Scan for the cell matching the given text and deliver its (x, y) coordinate at center. 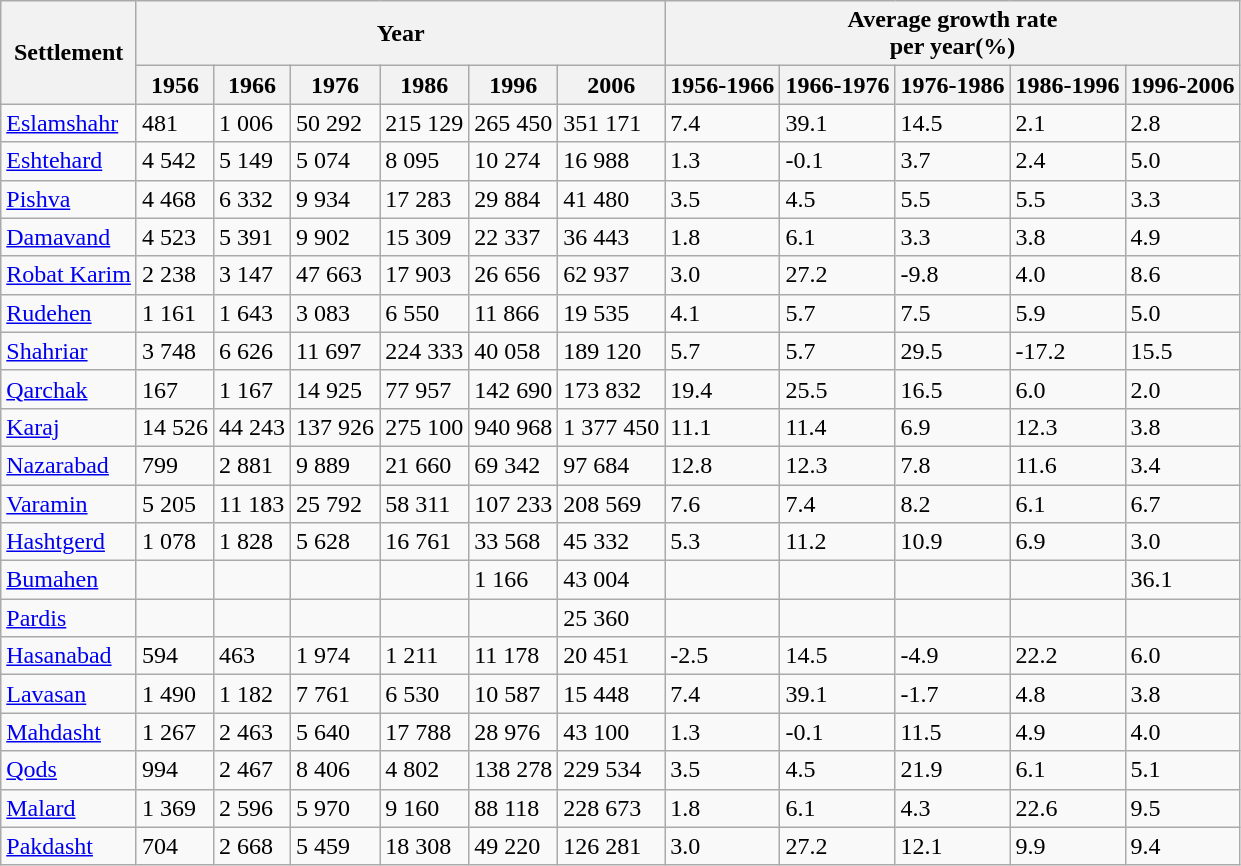
2006 (612, 85)
11.5 (952, 732)
2.8 (1182, 123)
Year (400, 34)
Malard (69, 808)
Qods (69, 770)
43 100 (612, 732)
208 569 (612, 503)
8.2 (952, 503)
45 332 (612, 542)
9 902 (336, 237)
1 078 (174, 542)
77 957 (424, 389)
Hashtgerd (69, 542)
994 (174, 770)
9 934 (336, 199)
1996-2006 (1182, 85)
4.1 (722, 313)
2 596 (252, 808)
16.5 (952, 389)
Karaj (69, 427)
1 006 (252, 123)
11.1 (722, 427)
2 467 (252, 770)
5 149 (252, 161)
7.6 (722, 503)
22.2 (1068, 656)
704 (174, 846)
26 656 (514, 275)
137 926 (336, 427)
Damavand (69, 237)
Qarchak (69, 389)
4.8 (1068, 694)
88 118 (514, 808)
11.4 (838, 427)
15 448 (612, 694)
10 587 (514, 694)
Hasanabad (69, 656)
189 120 (612, 351)
Pishva (69, 199)
1 161 (174, 313)
4 468 (174, 199)
224 333 (424, 351)
21.9 (952, 770)
1956-1966 (722, 85)
36.1 (1182, 580)
Pardis (69, 618)
10 274 (514, 161)
799 (174, 465)
43 004 (612, 580)
9 160 (424, 808)
2.0 (1182, 389)
21 660 (424, 465)
Eshtehard (69, 161)
40 058 (514, 351)
15.5 (1182, 351)
228 673 (612, 808)
126 281 (612, 846)
594 (174, 656)
97 684 (612, 465)
Rudehen (69, 313)
8 095 (424, 161)
107 233 (514, 503)
-17.2 (1068, 351)
4 523 (174, 237)
Lavasan (69, 694)
5 205 (174, 503)
19 535 (612, 313)
11 183 (252, 503)
18 308 (424, 846)
49 220 (514, 846)
11 697 (336, 351)
1996 (514, 85)
138 278 (514, 770)
6 626 (252, 351)
5 628 (336, 542)
1 211 (424, 656)
7.5 (952, 313)
9.4 (1182, 846)
4 542 (174, 161)
2.1 (1068, 123)
9.9 (1068, 846)
8 406 (336, 770)
6 332 (252, 199)
Shahriar (69, 351)
20 451 (612, 656)
8.6 (1182, 275)
9 889 (336, 465)
3 147 (252, 275)
28 976 (514, 732)
1 369 (174, 808)
25 792 (336, 503)
10.9 (952, 542)
265 450 (514, 123)
1 490 (174, 694)
41 480 (612, 199)
22 337 (514, 237)
19.4 (722, 389)
5 074 (336, 161)
1 377 450 (612, 427)
6.7 (1182, 503)
Varamin (69, 503)
142 690 (514, 389)
1986-1996 (1068, 85)
33 568 (514, 542)
7 761 (336, 694)
2 881 (252, 465)
2 668 (252, 846)
36 443 (612, 237)
1 182 (252, 694)
463 (252, 656)
14 925 (336, 389)
22.6 (1068, 808)
2.4 (1068, 161)
58 311 (424, 503)
Pakdasht (69, 846)
Eslamshahr (69, 123)
17 903 (424, 275)
25 360 (612, 618)
12.8 (722, 465)
14 526 (174, 427)
16 988 (612, 161)
4.3 (952, 808)
5 391 (252, 237)
-9.8 (952, 275)
-4.9 (952, 656)
275 100 (424, 427)
215 129 (424, 123)
5 640 (336, 732)
-1.7 (952, 694)
47 663 (336, 275)
-2.5 (722, 656)
6 530 (424, 694)
69 342 (514, 465)
167 (174, 389)
17 283 (424, 199)
2 238 (174, 275)
16 761 (424, 542)
1966 (252, 85)
29.5 (952, 351)
2 463 (252, 732)
25.5 (838, 389)
5.3 (722, 542)
1 166 (514, 580)
50 292 (336, 123)
15 309 (424, 237)
29 884 (514, 199)
12.1 (952, 846)
5.1 (1182, 770)
1 167 (252, 389)
11 178 (514, 656)
Bumahen (69, 580)
6 550 (424, 313)
1 267 (174, 732)
17 788 (424, 732)
Mahdasht (69, 732)
1986 (424, 85)
1 643 (252, 313)
229 534 (612, 770)
9.5 (1182, 808)
11.6 (1068, 465)
Robat Karim (69, 275)
940 968 (514, 427)
1956 (174, 85)
1 974 (336, 656)
Average growth rateper year(%) (952, 34)
44 243 (252, 427)
62 937 (612, 275)
Nazarabad (69, 465)
Settlement (69, 52)
3 083 (336, 313)
1 828 (252, 542)
1966-1976 (838, 85)
1976 (336, 85)
5.9 (1068, 313)
481 (174, 123)
3.4 (1182, 465)
3.7 (952, 161)
5 970 (336, 808)
4 802 (424, 770)
1976-1986 (952, 85)
11.2 (838, 542)
173 832 (612, 389)
5 459 (336, 846)
3 748 (174, 351)
351 171 (612, 123)
7.8 (952, 465)
11 866 (514, 313)
